Detect which cell encompasses the target text, then output its (X, Y) center coordinate. 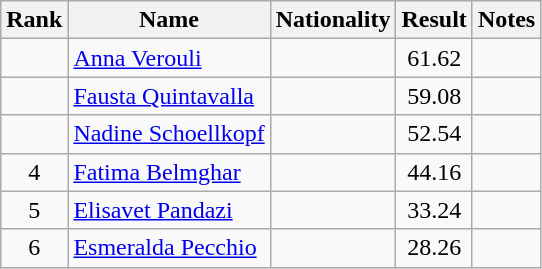
4 (34, 172)
61.62 (434, 58)
44.16 (434, 172)
59.08 (434, 96)
28.26 (434, 248)
Anna Verouli (169, 58)
Fatima Belmghar (169, 172)
Rank (34, 20)
Nadine Schoellkopf (169, 134)
Elisavet Pandazi (169, 210)
5 (34, 210)
6 (34, 248)
Notes (506, 20)
52.54 (434, 134)
Esmeralda Pecchio (169, 248)
Nationality (333, 20)
33.24 (434, 210)
Result (434, 20)
Name (169, 20)
Fausta Quintavalla (169, 96)
